Capture the cell that displays the provided text and extract its [x, y] central coordinate. 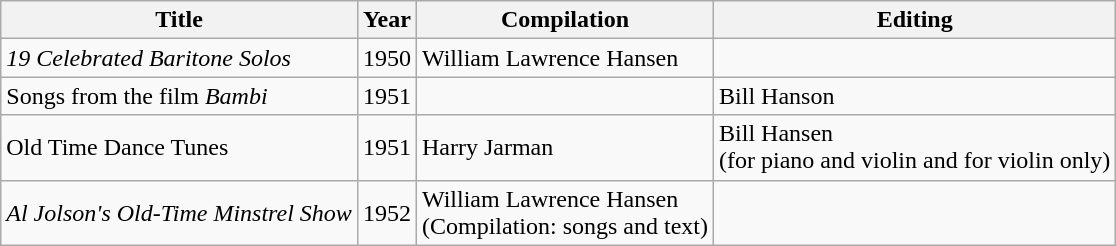
1952 [386, 212]
Title [180, 20]
William Lawrence Hansen [564, 58]
1950 [386, 58]
Year [386, 20]
Editing [915, 20]
Bill Hanson [915, 96]
Compilation [564, 20]
Bill Hansen(for piano and violin and for violin only) [915, 148]
Al Jolson's Old-Time Minstrel Show [180, 212]
Harry Jarman [564, 148]
William Lawrence Hansen(Compilation: songs and text) [564, 212]
19 Celebrated Baritone Solos [180, 58]
Songs from the film Bambi [180, 96]
Old Time Dance Tunes [180, 148]
